Return the [X, Y] coordinate for the center point of the cell that contains the specified text.  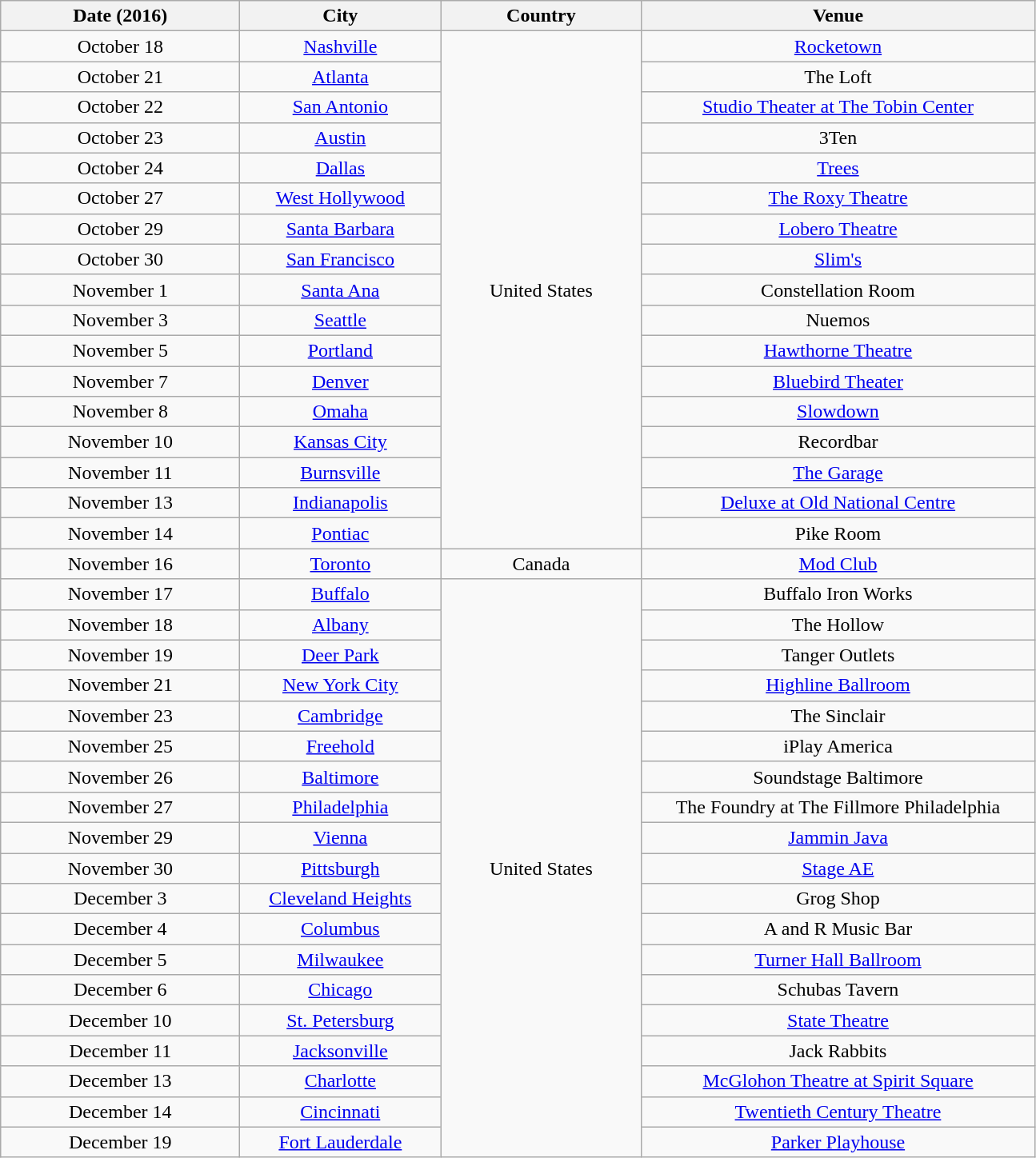
Fort Lauderdale [341, 1142]
November 7 [120, 381]
Bluebird Theater [838, 381]
October 22 [120, 107]
November 16 [120, 564]
Hawthorne Theatre [838, 350]
November 27 [120, 807]
November 26 [120, 777]
The Loft [838, 77]
November 10 [120, 442]
Atlanta [341, 77]
Milwaukee [341, 960]
November 1 [120, 289]
Seattle [341, 320]
Vienna [341, 837]
Stage AE [838, 868]
Twentieth Century Theatre [838, 1112]
Buffalo [341, 594]
Austin [341, 138]
The Hollow [838, 625]
San Francisco [341, 259]
Denver [341, 381]
Cambridge [341, 716]
Soundstage Baltimore [838, 777]
San Antonio [341, 107]
Studio Theater at The Tobin Center [838, 107]
November 25 [120, 746]
October 30 [120, 259]
November 30 [120, 868]
Dallas [341, 168]
November 17 [120, 594]
Kansas City [341, 442]
Chicago [341, 990]
Pike Room [838, 533]
Portland [341, 350]
November 5 [120, 350]
Buffalo Iron Works [838, 594]
Deer Park [341, 655]
Indianapolis [341, 503]
McGlohon Theatre at Spirit Square [838, 1081]
October 29 [120, 229]
December 13 [120, 1081]
Pittsburgh [341, 868]
State Theatre [838, 1020]
Cleveland Heights [341, 899]
Recordbar [838, 442]
The Roxy Theatre [838, 198]
Grog Shop [838, 899]
Omaha [341, 412]
October 27 [120, 198]
Nuemos [838, 320]
Rocketown [838, 46]
November 8 [120, 412]
iPlay America [838, 746]
December 10 [120, 1020]
November 13 [120, 503]
Cincinnati [341, 1112]
Lobero Theatre [838, 229]
Santa Ana [341, 289]
Turner Hall Ballroom [838, 960]
Santa Barbara [341, 229]
December 5 [120, 960]
Slim's [838, 259]
Nashville [341, 46]
December 14 [120, 1112]
The Garage [838, 473]
Country [541, 16]
Freehold [341, 746]
Baltimore [341, 777]
December 11 [120, 1051]
November 19 [120, 655]
November 14 [120, 533]
West Hollywood [341, 198]
Canada [541, 564]
Jacksonville [341, 1051]
Mod Club [838, 564]
December 6 [120, 990]
Date (2016) [120, 16]
Slowdown [838, 412]
Constellation Room [838, 289]
November 3 [120, 320]
Parker Playhouse [838, 1142]
Burnsville [341, 473]
October 21 [120, 77]
October 18 [120, 46]
November 18 [120, 625]
Toronto [341, 564]
November 29 [120, 837]
December 19 [120, 1142]
October 23 [120, 138]
The Sinclair [838, 716]
Jack Rabbits [838, 1051]
November 23 [120, 716]
October 24 [120, 168]
Philadelphia [341, 807]
December 4 [120, 929]
November 11 [120, 473]
The Foundry at The Fillmore Philadelphia [838, 807]
A and R Music Bar [838, 929]
Deluxe at Old National Centre [838, 503]
City [341, 16]
Charlotte [341, 1081]
3Ten [838, 138]
Pontiac [341, 533]
Schubas Tavern [838, 990]
Albany [341, 625]
St. Petersburg [341, 1020]
December 3 [120, 899]
Trees [838, 168]
November 21 [120, 685]
Jammin Java [838, 837]
Columbus [341, 929]
Venue [838, 16]
Tanger Outlets [838, 655]
Highline Ballroom [838, 685]
New York City [341, 685]
